Provide the (X, Y) coordinate of the cell's center where the given text is located.  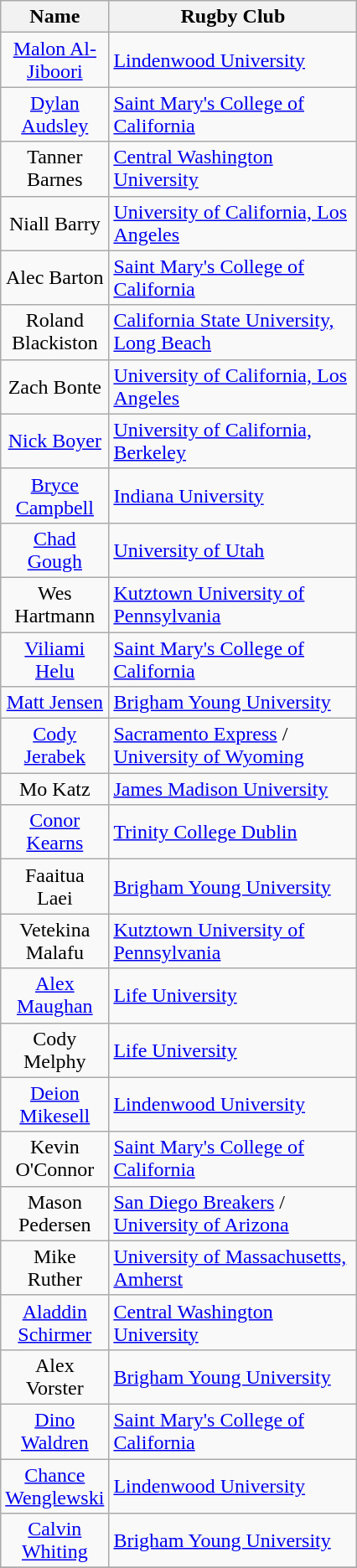
Aladdin Schirmer (55, 1322)
Kevin O'Connor (55, 1159)
Tanner Barnes (55, 169)
Sacramento Express / University of Wyoming (233, 745)
Alex Vorster (55, 1377)
Nick Boyer (55, 441)
Indiana University (233, 496)
Deion Mikesell (55, 1104)
Alex Maughan (55, 995)
University of Utah (233, 549)
Malon Al-Jiboori (55, 60)
Trinity College Dublin (233, 833)
Alec Barton (55, 278)
Conor Kearns (55, 833)
Bryce Campbell (55, 496)
James Madison University (233, 789)
Chance Wenglewski (55, 1486)
Rugby Club (233, 17)
Name (55, 17)
Mo Katz (55, 789)
Mike Ruther (55, 1268)
Vetekina Malafu (55, 941)
Cody Melphy (55, 1050)
San Diego Breakers / University of Arizona (233, 1213)
Niall Barry (55, 223)
California State University, Long Beach (233, 332)
Wes Hartmann (55, 605)
Dylan Audsley (55, 114)
Zach Bonte (55, 387)
Viliami Helu (55, 658)
Dino Waldren (55, 1431)
Mason Pedersen (55, 1213)
Faaitua Laei (55, 886)
University of Massachusetts, Amherst (233, 1268)
Calvin Whiting (55, 1541)
Matt Jensen (55, 703)
University of California, Berkeley (233, 441)
Roland Blackiston (55, 332)
Cody Jerabek (55, 745)
Chad Gough (55, 549)
